For the text-containing cell, return its midpoint in [x, y] coordinate format. 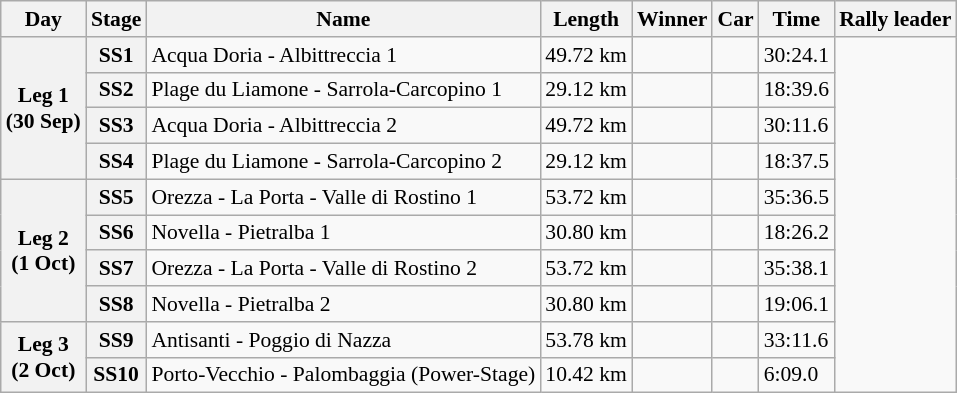
Novella - Pietralba 1 [343, 233]
SS8 [116, 304]
Plage du Liamone - Sarrola-Carcopino 2 [343, 162]
30:24.1 [796, 55]
53.78 km [586, 340]
6:09.0 [796, 375]
SS5 [116, 197]
Length [586, 19]
Car [735, 19]
Leg 1(30 Sep) [44, 108]
Porto-Vecchio - Palombaggia (Power-Stage) [343, 375]
Day [44, 19]
SS9 [116, 340]
30:11.6 [796, 126]
Leg 3(2 Oct) [44, 358]
SS2 [116, 90]
Acqua Doria - Albittreccia 2 [343, 126]
SS10 [116, 375]
Plage du Liamone - Sarrola-Carcopino 1 [343, 90]
18:26.2 [796, 233]
33:11.6 [796, 340]
SS4 [116, 162]
18:39.6 [796, 90]
Name [343, 19]
SS3 [116, 126]
SS6 [116, 233]
35:38.1 [796, 269]
Winner [672, 19]
19:06.1 [796, 304]
10.42 km [586, 375]
Novella - Pietralba 2 [343, 304]
Time [796, 19]
Acqua Doria - Albittreccia 1 [343, 55]
SS1 [116, 55]
Stage [116, 19]
35:36.5 [796, 197]
Leg 2(1 Oct) [44, 250]
Antisanti - Poggio di Nazza [343, 340]
18:37.5 [796, 162]
Orezza - La Porta - Valle di Rostino 2 [343, 269]
Rally leader [895, 19]
Orezza - La Porta - Valle di Rostino 1 [343, 197]
SS7 [116, 269]
